From the cell containing the given text, extract its center point as [X, Y] coordinate. 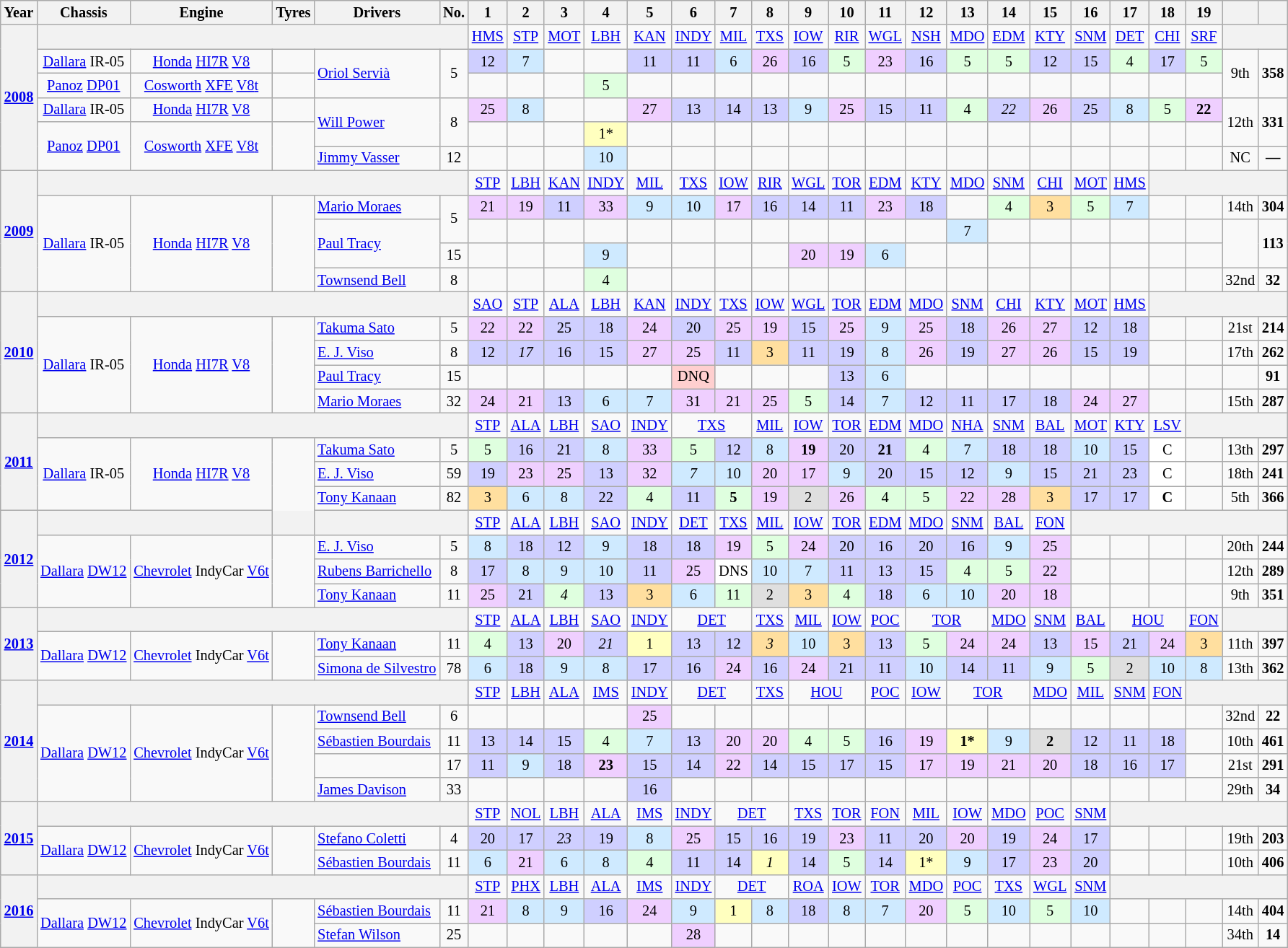
18th [1240, 474]
362 [1273, 668]
No. [454, 12]
2015 [19, 838]
214 [1273, 328]
NC [1240, 158]
Engine [201, 12]
406 [1273, 862]
James Davison [377, 789]
Chassis [84, 12]
LSV [1167, 425]
2012 [19, 558]
351 [1273, 595]
Tyres [294, 12]
2008 [19, 97]
ROA [808, 887]
Will Power [377, 121]
2009 [19, 231]
113 [1273, 242]
2013 [19, 644]
20th [1240, 547]
Year [19, 12]
2016 [19, 910]
Drivers [377, 12]
DNQ [694, 377]
PHX [526, 887]
11th [1240, 644]
59 [454, 474]
2010 [19, 352]
Simona de Silvestro [377, 668]
17th [1240, 353]
Oriol Servià [377, 74]
Jimmy Vasser [377, 158]
291 [1273, 765]
Stefano Coletti [377, 838]
2011 [19, 462]
NHA [967, 425]
29th [1240, 789]
78 [454, 668]
Stefan Wilson [377, 935]
82 [454, 498]
289 [1273, 571]
304 [1273, 207]
SRF [1204, 37]
NOL [526, 814]
Rubens Barrichello [377, 571]
34th [1240, 935]
2014 [19, 741]
19th [1240, 838]
331 [1273, 121]
404 [1273, 911]
— [1273, 158]
34 [1273, 789]
244 [1273, 547]
NSH [926, 37]
15th [1240, 401]
366 [1273, 498]
241 [1273, 474]
297 [1273, 449]
461 [1273, 741]
DNS [733, 571]
358 [1273, 74]
91 [1273, 377]
31 [694, 401]
287 [1273, 401]
5th [1240, 498]
262 [1273, 353]
397 [1273, 644]
203 [1273, 838]
